Find where the given text appears and provide that cell's center as (x, y) coordinate. 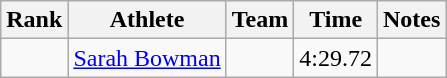
Team (260, 20)
Time (336, 20)
Notes (411, 20)
Sarah Bowman (147, 58)
Rank (34, 20)
4:29.72 (336, 58)
Athlete (147, 20)
